Pinpoint the cell where the given text exists, returning its [x, y] midpoint coordinate. 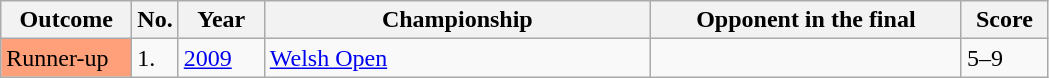
Opponent in the final [806, 20]
Year [221, 20]
Welsh Open [457, 58]
Runner-up [66, 58]
Outcome [66, 20]
1. [155, 58]
Championship [457, 20]
No. [155, 20]
5–9 [1004, 58]
Score [1004, 20]
2009 [221, 58]
